Scan for the cell matching the given text and deliver its (x, y) coordinate at center. 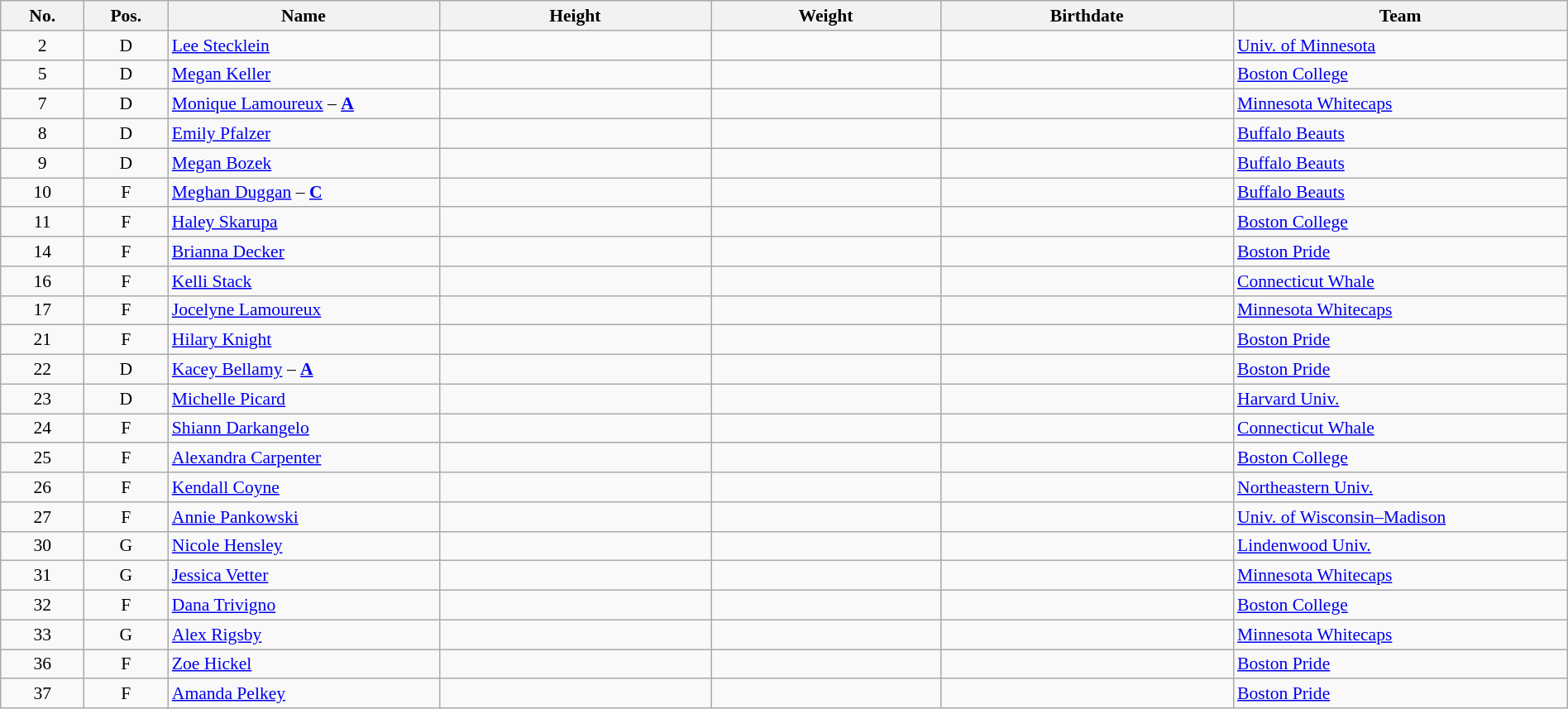
Kelli Stack (304, 281)
Meghan Duggan – C (304, 193)
Shiann Darkangelo (304, 429)
Team (1400, 16)
Univ. of Wisconsin–Madison (1400, 517)
Alexandra Carpenter (304, 458)
Pos. (126, 16)
11 (43, 223)
8 (43, 134)
27 (43, 517)
33 (43, 635)
Northeastern Univ. (1400, 487)
23 (43, 399)
Harvard Univ. (1400, 399)
Brianna Decker (304, 252)
Amanda Pelkey (304, 694)
Kendall Coyne (304, 487)
25 (43, 458)
17 (43, 310)
Jocelyne Lamoureux (304, 310)
7 (43, 104)
Megan Keller (304, 74)
9 (43, 163)
Michelle Picard (304, 399)
Annie Pankowski (304, 517)
37 (43, 694)
Hilary Knight (304, 340)
30 (43, 546)
Zoe Hickel (304, 664)
Jessica Vetter (304, 576)
Nicole Hensley (304, 546)
21 (43, 340)
Haley Skarupa (304, 223)
26 (43, 487)
Kacey Bellamy – A (304, 370)
Emily Pfalzer (304, 134)
22 (43, 370)
Alex Rigsby (304, 635)
32 (43, 606)
Megan Bozek (304, 163)
No. (43, 16)
Lee Stecklein (304, 46)
16 (43, 281)
5 (43, 74)
14 (43, 252)
2 (43, 46)
Lindenwood Univ. (1400, 546)
36 (43, 664)
Birthdate (1087, 16)
Dana Trivigno (304, 606)
24 (43, 429)
31 (43, 576)
10 (43, 193)
Weight (826, 16)
Univ. of Minnesota (1400, 46)
Height (575, 16)
Name (304, 16)
Monique Lamoureux – A (304, 104)
